Locate the cell with the specified text and output its (X, Y) center coordinate. 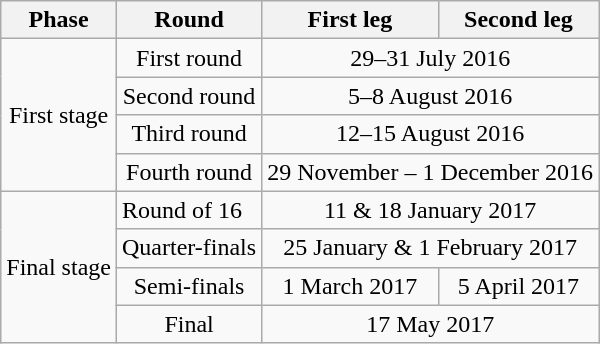
5 April 2017 (518, 286)
1 March 2017 (350, 286)
Final (188, 324)
25 January & 1 February 2017 (430, 248)
First round (188, 58)
5–8 August 2016 (430, 96)
Fourth round (188, 172)
Quarter-finals (188, 248)
11 & 18 January 2017 (430, 210)
Round of 16 (188, 210)
Third round (188, 134)
12–15 August 2016 (430, 134)
Final stage (59, 267)
Second leg (518, 20)
First leg (350, 20)
Second round (188, 96)
First stage (59, 115)
Phase (59, 20)
Semi-finals (188, 286)
Round (188, 20)
17 May 2017 (430, 324)
29–31 July 2016 (430, 58)
29 November – 1 December 2016 (430, 172)
